From the cell containing the given text, extract its center point as (x, y) coordinate. 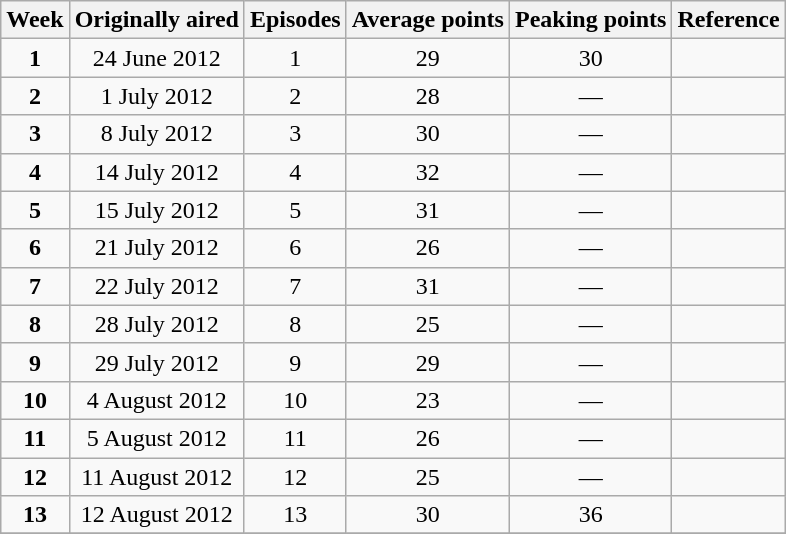
14 July 2012 (156, 172)
5 August 2012 (156, 438)
15 July 2012 (156, 210)
21 July 2012 (156, 248)
23 (428, 400)
4 August 2012 (156, 400)
12 August 2012 (156, 515)
Reference (728, 20)
11 August 2012 (156, 477)
8 July 2012 (156, 134)
Originally aired (156, 20)
32 (428, 172)
28 (428, 96)
36 (590, 515)
Peaking points (590, 20)
22 July 2012 (156, 286)
Episodes (295, 20)
Average points (428, 20)
28 July 2012 (156, 324)
Week (35, 20)
29 July 2012 (156, 362)
24 June 2012 (156, 58)
1 July 2012 (156, 96)
